Provide the [X, Y] coordinate of the cell's center where the given text is located.  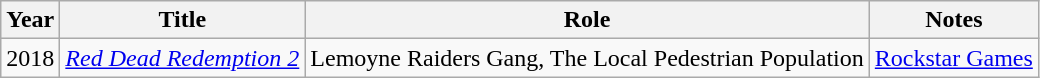
Lemoyne Raiders Gang, The Local Pedestrian Population [587, 58]
Role [587, 20]
Rockstar Games [954, 58]
Year [30, 20]
Red Dead Redemption 2 [182, 58]
Title [182, 20]
2018 [30, 58]
Notes [954, 20]
